Pinpoint the cell where the given text exists, returning its (x, y) midpoint coordinate. 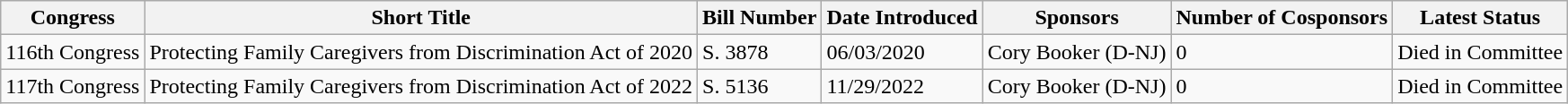
116th Congress (73, 52)
Latest Status (1480, 18)
S. 5136 (760, 86)
Protecting Family Caregivers from Discrimination Act of 2022 (421, 86)
06/03/2020 (902, 52)
S. 3878 (760, 52)
Sponsors (1077, 18)
Congress (73, 18)
Protecting Family Caregivers from Discrimination Act of 2020 (421, 52)
Number of Cosponsors (1282, 18)
Bill Number (760, 18)
11/29/2022 (902, 86)
Date Introduced (902, 18)
117th Congress (73, 86)
Short Title (421, 18)
